Detect which cell encompasses the target text, then output its [x, y] center coordinate. 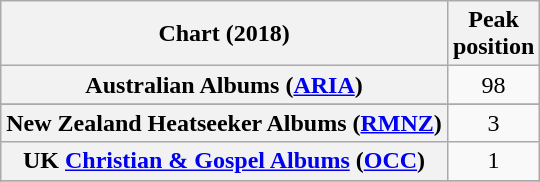
1 [493, 161]
Australian Albums (ARIA) [224, 85]
New Zealand Heatseeker Albums (RMNZ) [224, 123]
Peakposition [493, 34]
3 [493, 123]
98 [493, 85]
UK Christian & Gospel Albums (OCC) [224, 161]
Chart (2018) [224, 34]
